Return [x, y] of the center of cell containing provided text 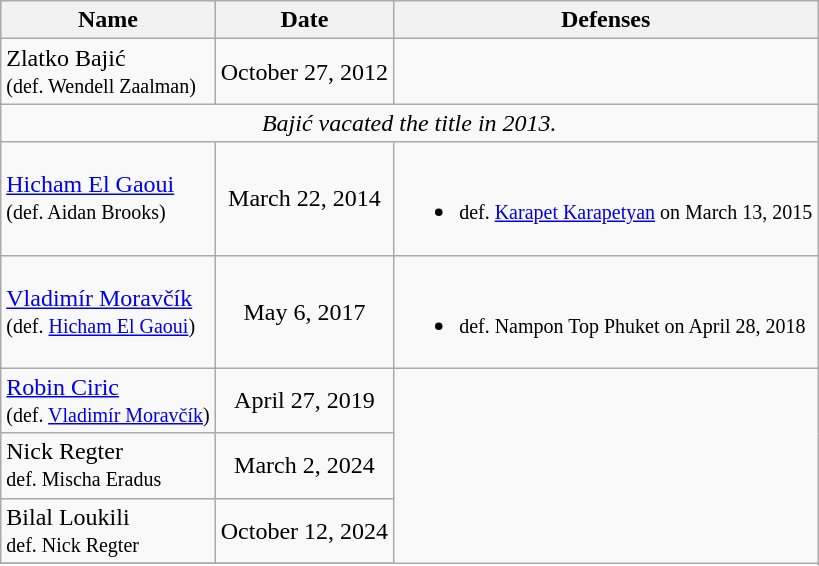
March 2, 2024 [304, 466]
def. Nampon Top Phuket on April 28, 2018 [606, 312]
Date [304, 20]
Vladimír Moravčík (def. Hicham El Gaoui) [108, 312]
Name [108, 20]
May 6, 2017 [304, 312]
Robin Ciric (def. Vladimír Moravčík) [108, 400]
def. Karapet Karapetyan on March 13, 2015 [606, 198]
Zlatko Bajić (def. Wendell Zaalman) [108, 72]
Hicham El Gaoui (def. Aidan Brooks) [108, 198]
Bajić vacated the title in 2013. [410, 123]
Bilal Loukili def. Nick Regter [108, 530]
April 27, 2019 [304, 400]
Defenses [606, 20]
October 27, 2012 [304, 72]
March 22, 2014 [304, 198]
Nick Regter def. Mischa Eradus [108, 466]
October 12, 2024 [304, 530]
